Pinpoint the cell where the given text exists, returning its (x, y) midpoint coordinate. 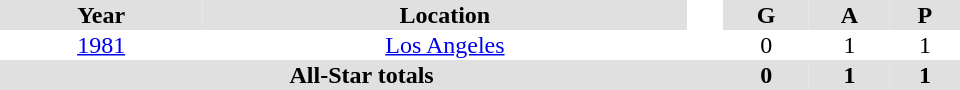
Los Angeles (444, 45)
A (850, 15)
All-Star totals (362, 75)
Location (444, 15)
P (925, 15)
Year (101, 15)
1981 (101, 45)
G (766, 15)
